Search for the cell housing the specified text and yield its [x, y] center coordinate. 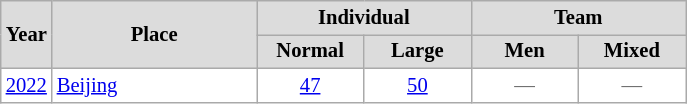
Team [578, 17]
Large [418, 51]
Beijing [154, 85]
50 [418, 85]
Mixed [632, 51]
2022 [26, 85]
47 [310, 85]
Place [154, 34]
Normal [310, 51]
Year [26, 34]
Individual [363, 17]
Men [524, 51]
